Pinpoint the cell where the given text exists, returning its [X, Y] midpoint coordinate. 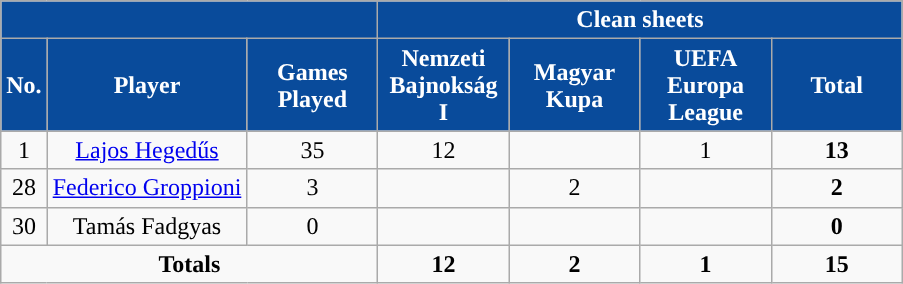
Federico Groppioni [147, 188]
Lajos Hegedűs [147, 150]
Clean sheets [640, 20]
Magyar Kupa [574, 85]
35 [312, 150]
Totals [190, 264]
15 [836, 264]
13 [836, 150]
Player [147, 85]
UEFA Europa League [706, 85]
Nemzeti Bajnokság I [444, 85]
No. [24, 85]
3 [312, 188]
Total [836, 85]
30 [24, 226]
Tamás Fadgyas [147, 226]
28 [24, 188]
Games Played [312, 85]
